Detect which cell encompasses the target text, then output its (x, y) center coordinate. 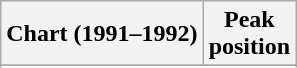
Peakposition (249, 34)
Chart (1991–1992) (102, 34)
